Pinpoint the cell where the given text exists, returning its [X, Y] midpoint coordinate. 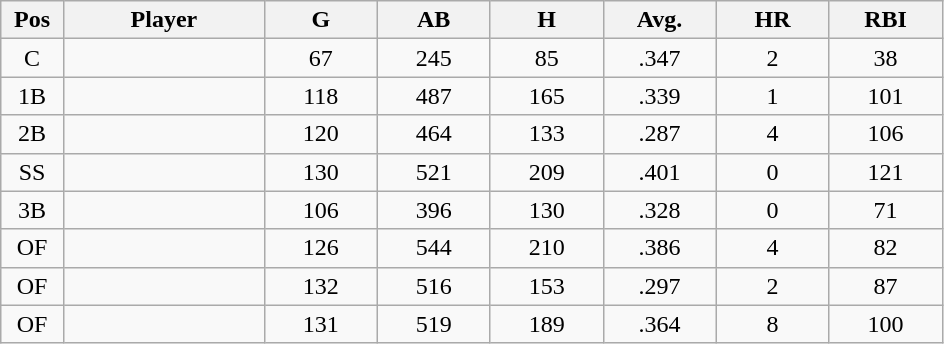
SS [32, 172]
Pos [32, 20]
38 [886, 58]
131 [320, 324]
Player [164, 20]
C [32, 58]
2B [32, 134]
.386 [660, 248]
.297 [660, 286]
.401 [660, 172]
120 [320, 134]
521 [434, 172]
126 [320, 248]
516 [434, 286]
71 [886, 210]
.364 [660, 324]
3B [32, 210]
82 [886, 248]
87 [886, 286]
544 [434, 248]
209 [546, 172]
165 [546, 96]
153 [546, 286]
AB [434, 20]
8 [772, 324]
RBI [886, 20]
210 [546, 248]
118 [320, 96]
H [546, 20]
245 [434, 58]
189 [546, 324]
100 [886, 324]
1B [32, 96]
487 [434, 96]
Avg. [660, 20]
132 [320, 286]
121 [886, 172]
HR [772, 20]
396 [434, 210]
67 [320, 58]
1 [772, 96]
.339 [660, 96]
464 [434, 134]
.328 [660, 210]
G [320, 20]
519 [434, 324]
133 [546, 134]
.347 [660, 58]
101 [886, 96]
85 [546, 58]
.287 [660, 134]
